Output the [X, Y] coordinate of the center of the cell containing the given text.  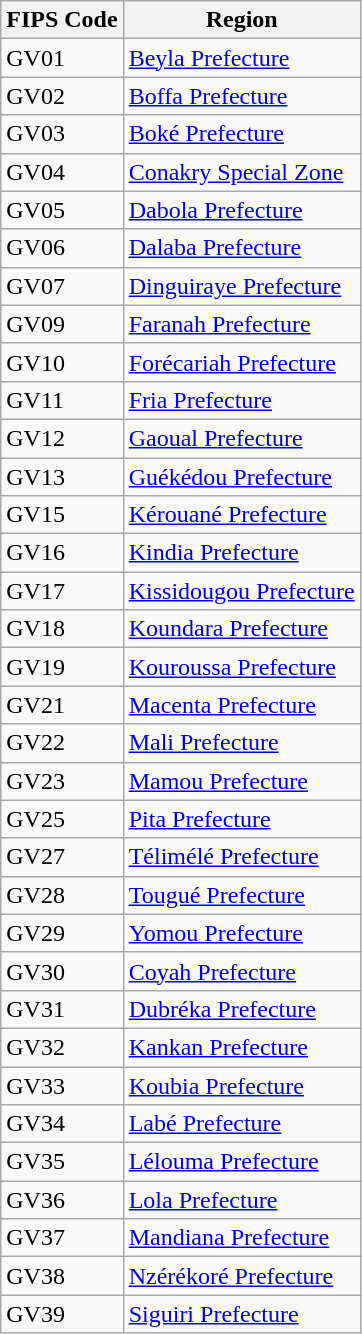
Mandiana Prefecture [242, 1238]
GV39 [62, 1314]
GV21 [62, 705]
GV25 [62, 819]
GV01 [62, 58]
GV15 [62, 515]
Labé Prefecture [242, 1124]
GV02 [62, 96]
Dubréka Prefecture [242, 1009]
GV03 [62, 134]
GV34 [62, 1124]
GV38 [62, 1276]
Kérouané Prefecture [242, 515]
Conakry Special Zone [242, 172]
GV22 [62, 743]
GV30 [62, 971]
Mali Prefecture [242, 743]
GV27 [62, 857]
Koundara Prefecture [242, 629]
GV31 [62, 1009]
GV19 [62, 667]
Dinguiraye Prefecture [242, 286]
GV17 [62, 591]
GV29 [62, 933]
Faranah Prefecture [242, 324]
GV28 [62, 895]
Kouroussa Prefecture [242, 667]
Dabola Prefecture [242, 210]
GV13 [62, 477]
Yomou Prefecture [242, 933]
Siguiri Prefecture [242, 1314]
Beyla Prefecture [242, 58]
GV33 [62, 1085]
GV11 [62, 400]
GV05 [62, 210]
Boffa Prefecture [242, 96]
Kissidougou Prefecture [242, 591]
GV12 [62, 438]
Lélouma Prefecture [242, 1162]
GV07 [62, 286]
Télimélé Prefecture [242, 857]
GV32 [62, 1047]
Gaoual Prefecture [242, 438]
GV16 [62, 553]
Mamou Prefecture [242, 781]
Region [242, 20]
Coyah Prefecture [242, 971]
Nzérékoré Prefecture [242, 1276]
GV06 [62, 248]
GV09 [62, 324]
GV36 [62, 1200]
GV37 [62, 1238]
Macenta Prefecture [242, 705]
Boké Prefecture [242, 134]
Kankan Prefecture [242, 1047]
GV23 [62, 781]
Lola Prefecture [242, 1200]
Kindia Prefecture [242, 553]
GV04 [62, 172]
Guékédou Prefecture [242, 477]
FIPS Code [62, 20]
GV35 [62, 1162]
GV18 [62, 629]
GV10 [62, 362]
Forécariah Prefecture [242, 362]
Koubia Prefecture [242, 1085]
Fria Prefecture [242, 400]
Dalaba Prefecture [242, 248]
Pita Prefecture [242, 819]
Tougué Prefecture [242, 895]
